Determine the [x, y] coordinate at the center of the cell enclosing the given text.  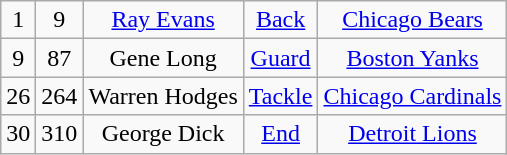
264 [60, 96]
26 [18, 96]
Guard [280, 58]
Chicago Cardinals [412, 96]
Back [280, 20]
1 [18, 20]
Boston Yanks [412, 58]
87 [60, 58]
Ray Evans [163, 20]
Detroit Lions [412, 134]
310 [60, 134]
George Dick [163, 134]
End [280, 134]
30 [18, 134]
Warren Hodges [163, 96]
Tackle [280, 96]
Gene Long [163, 58]
Chicago Bears [412, 20]
